For the text-containing cell, return its midpoint in [X, Y] coordinate format. 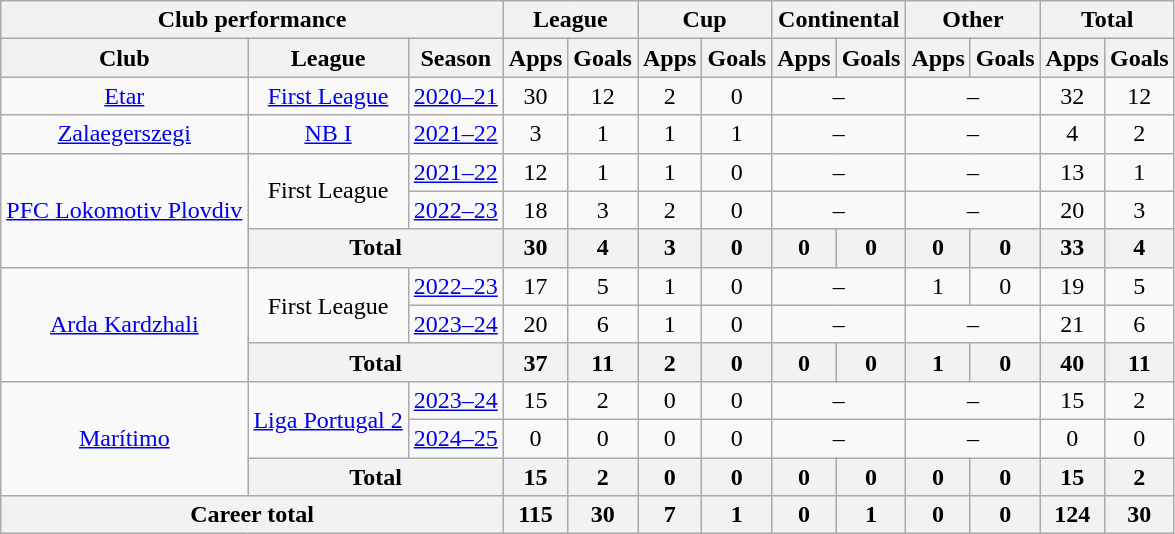
Continental [839, 20]
33 [1072, 248]
21 [1072, 324]
2020–21 [456, 96]
Cup [705, 20]
17 [535, 286]
Season [456, 58]
40 [1072, 362]
115 [535, 515]
Club performance [252, 20]
32 [1072, 96]
Other [973, 20]
Etar [124, 96]
2024–25 [456, 438]
Career total [252, 515]
PFC Lokomotiv Plovdiv [124, 210]
Marítimo [124, 438]
13 [1072, 172]
Arda Kardzhali [124, 324]
NB I [328, 134]
Zalaegerszegi [124, 134]
19 [1072, 286]
18 [535, 210]
124 [1072, 515]
Liga Portugal 2 [328, 419]
7 [670, 515]
Club [124, 58]
37 [535, 362]
